Search for the cell housing the specified text and yield its [X, Y] center coordinate. 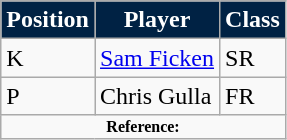
SR [253, 58]
P [48, 96]
Sam Ficken [156, 58]
Chris Gulla [156, 96]
Player [156, 20]
Reference: [144, 127]
FR [253, 96]
Class [253, 20]
Position [48, 20]
K [48, 58]
